Search for the cell housing the specified text and yield its (x, y) center coordinate. 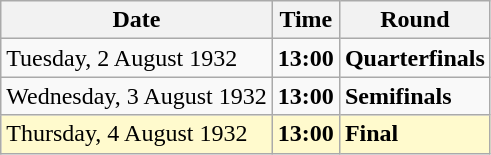
Round (414, 20)
Final (414, 134)
Wednesday, 3 August 1932 (137, 96)
Quarterfinals (414, 58)
Time (306, 20)
Date (137, 20)
Semifinals (414, 96)
Thursday, 4 August 1932 (137, 134)
Tuesday, 2 August 1932 (137, 58)
